Capture the cell that displays the provided text and extract its (X, Y) central coordinate. 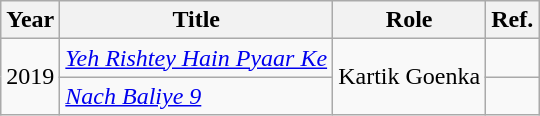
2019 (30, 77)
Nach Baliye 9 (196, 96)
Kartik Goenka (410, 77)
Yeh Rishtey Hain Pyaar Ke (196, 58)
Year (30, 20)
Role (410, 20)
Title (196, 20)
Ref. (512, 20)
